Scan for the cell matching the given text and deliver its [X, Y] coordinate at center. 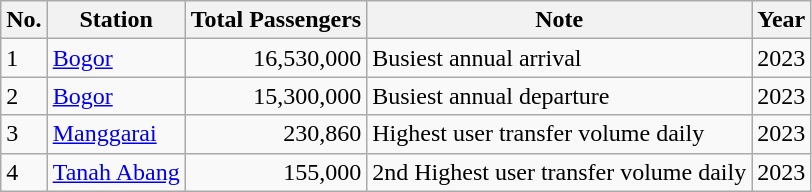
2 [24, 96]
Manggarai [116, 134]
155,000 [276, 172]
No. [24, 20]
16,530,000 [276, 58]
Year [782, 20]
Highest user transfer volume daily [560, 134]
15,300,000 [276, 96]
1 [24, 58]
Station [116, 20]
Busiest annual arrival [560, 58]
4 [24, 172]
Total Passengers [276, 20]
230,860 [276, 134]
Busiest annual departure [560, 96]
Tanah Abang [116, 172]
3 [24, 134]
Note [560, 20]
2nd Highest user transfer volume daily [560, 172]
